Scan for the cell matching the given text and deliver its (x, y) coordinate at center. 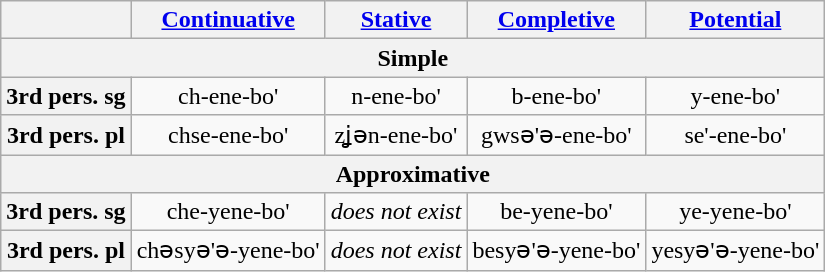
n-ene-bo' (396, 96)
Completive (556, 20)
Simple (413, 58)
chse-ene-bo' (228, 135)
Potential (736, 20)
che-yene-bo' (228, 212)
besyə'ə-yene-bo' (556, 251)
Continuative (228, 20)
b-ene-bo' (556, 96)
Approximative (413, 173)
yesyə'ə-yene-bo' (736, 251)
ch-ene-bo' (228, 96)
y-ene-bo' (736, 96)
se'-ene-bo' (736, 135)
ye-yene-bo' (736, 212)
chəsyə'ə-yene-bo' (228, 251)
be-yene-bo' (556, 212)
zʝən-ene-bo' (396, 135)
Stative (396, 20)
gwsə'ə-ene-bo' (556, 135)
